Identify which cell holds the provided text, then report its [X, Y] central coordinate. 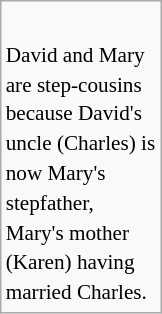
David and Mary are step-cousins because David's uncle (Charles) is now Mary's stepfather, Mary's mother (Karen) having married Charles. [81, 174]
